Provide the (x, y) coordinate of the cell's center where the given text is located.  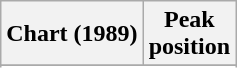
Chart (1989) (72, 34)
Peakposition (189, 34)
